For the text-containing cell, return its midpoint in [X, Y] coordinate format. 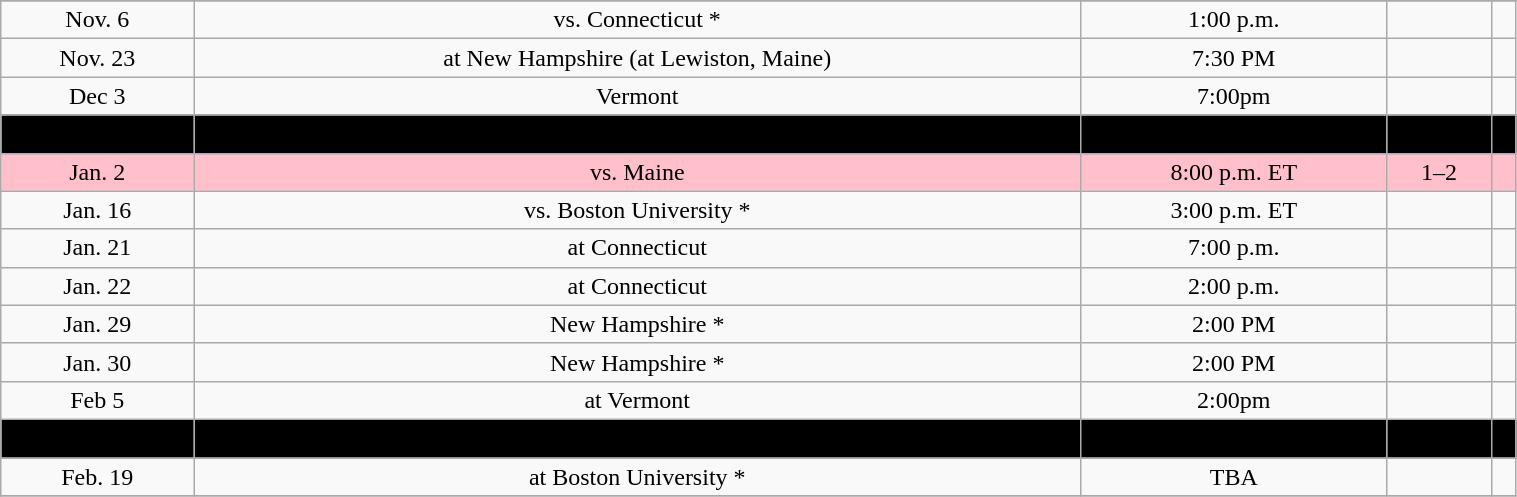
Feb 5 [98, 400]
Dec 4 [98, 134]
vs. Boston University * [638, 210]
at Vermont [638, 400]
7:00pm [1234, 96]
Nov. 23 [98, 58]
1–2 [1440, 172]
Nov. 6 [98, 20]
Jan. 2 [98, 172]
4:00pm [1234, 134]
1:00 p.m. [1234, 20]
Jan. 29 [98, 324]
Feb. 19 [98, 477]
TBA [1234, 477]
2:00 p.m. [1234, 286]
Jan. 21 [98, 248]
7:00 p.m. [1234, 248]
Dec 3 [98, 96]
Jan. 22 [98, 286]
vs. Connecticut * [638, 20]
Jan. 30 [98, 362]
8:00 p.m. ET [1234, 172]
Feb. 18 [98, 438]
7:30 PM [1234, 58]
Jan. 16 [98, 210]
2:00pm [1234, 400]
vs. Maine [638, 172]
3:00 p.m. ET [1234, 210]
at New Hampshire (at Lewiston, Maine) [638, 58]
7:00 p.m. ET [1234, 438]
